Return the [X, Y] coordinate for the center point of the cell that contains the specified text.  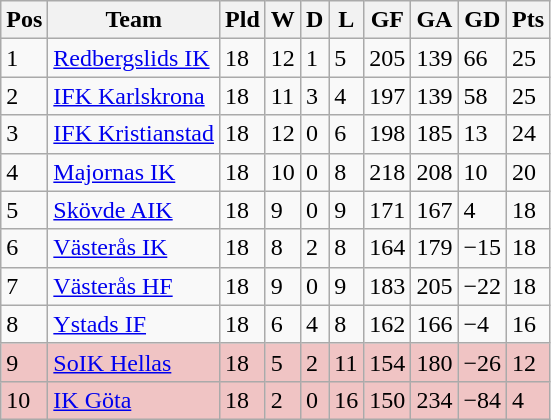
171 [388, 210]
IK Göta [134, 400]
Västerås IK [134, 248]
185 [434, 134]
Ystads IF [134, 324]
183 [388, 286]
W [282, 20]
180 [434, 362]
167 [434, 210]
58 [482, 96]
SoIK Hellas [134, 362]
7 [24, 286]
GD [482, 20]
D [314, 20]
−84 [482, 400]
Pos [24, 20]
154 [388, 362]
−22 [482, 286]
66 [482, 58]
218 [388, 172]
GF [388, 20]
Redbergslids IK [134, 58]
Skövde AIK [134, 210]
IFK Kristianstad [134, 134]
Västerås HF [134, 286]
L [346, 20]
Pts [528, 20]
164 [388, 248]
Majornas IK [134, 172]
24 [528, 134]
162 [388, 324]
13 [482, 134]
198 [388, 134]
166 [434, 324]
Team [134, 20]
234 [434, 400]
197 [388, 96]
Pld [243, 20]
−15 [482, 248]
150 [388, 400]
−26 [482, 362]
179 [434, 248]
−4 [482, 324]
IFK Karlskrona [134, 96]
GA [434, 20]
208 [434, 172]
20 [528, 172]
